Search for the cell housing the specified text and yield its (x, y) center coordinate. 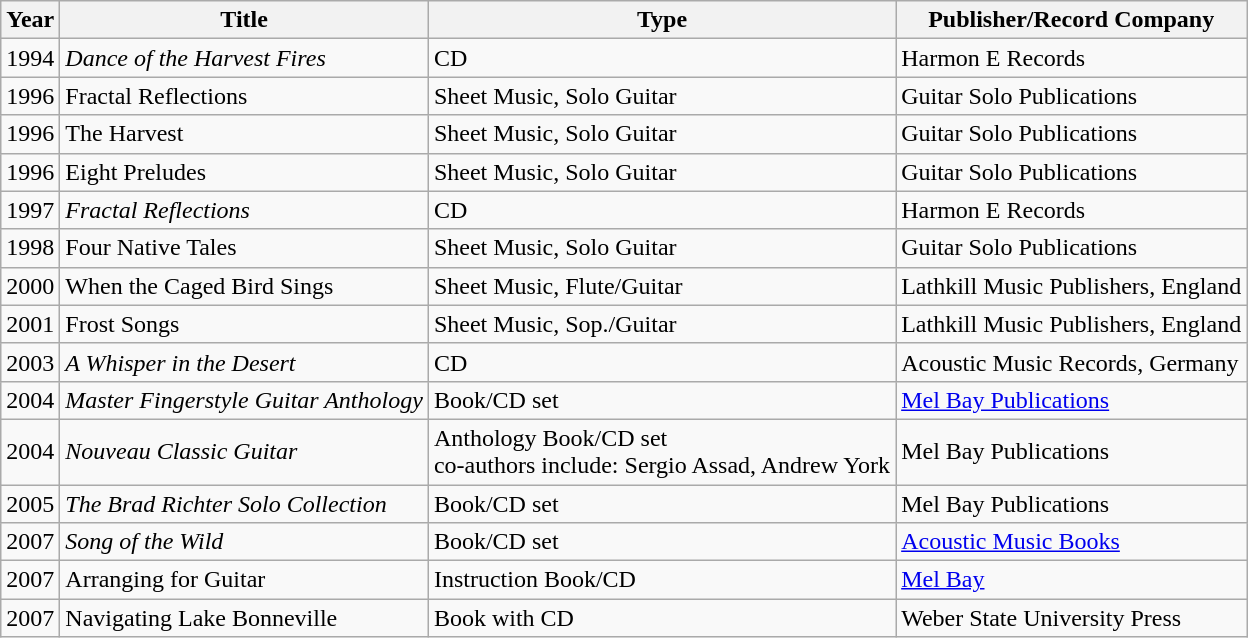
Sheet Music, Flute/Guitar (662, 286)
Mel Bay (1072, 580)
Book with CD (662, 618)
Acoustic Music Books (1072, 542)
Sheet Music, Sop./Guitar (662, 324)
Master Fingerstyle Guitar Anthology (244, 400)
1998 (30, 248)
Song of the Wild (244, 542)
2001 (30, 324)
A Whisper in the Desert (244, 362)
Year (30, 20)
Four Native Tales (244, 248)
Navigating Lake Bonneville (244, 618)
2000 (30, 286)
1994 (30, 58)
2005 (30, 503)
1997 (30, 210)
Anthology Book/CD setco-authors include: Sergio Assad, Andrew York (662, 452)
The Harvest (244, 134)
Arranging for Guitar (244, 580)
Type (662, 20)
When the Caged Bird Sings (244, 286)
Dance of the Harvest Fires (244, 58)
Eight Preludes (244, 172)
Title (244, 20)
Publisher/Record Company (1072, 20)
2003 (30, 362)
The Brad Richter Solo Collection (244, 503)
Frost Songs (244, 324)
Nouveau Classic Guitar (244, 452)
Acoustic Music Records, Germany (1072, 362)
Instruction Book/CD (662, 580)
Weber State University Press (1072, 618)
